Determine the [x, y] coordinate at the center of the cell enclosing the given text.  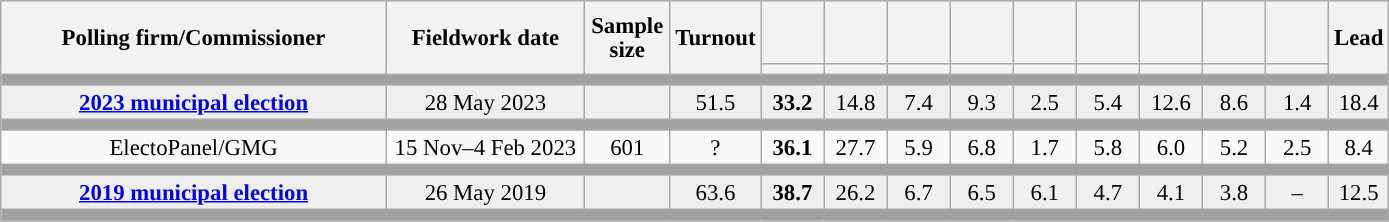
6.1 [1044, 194]
5.2 [1234, 148]
Fieldwork date [485, 38]
9.3 [982, 102]
Polling firm/Commissioner [194, 38]
6.0 [1170, 148]
6.5 [982, 194]
ElectoPanel/GMG [194, 148]
26 May 2019 [485, 194]
Turnout [716, 38]
– [1298, 194]
5.8 [1108, 148]
28 May 2023 [485, 102]
601 [627, 148]
6.7 [918, 194]
5.4 [1108, 102]
1.4 [1298, 102]
27.7 [856, 148]
12.6 [1170, 102]
7.4 [918, 102]
15 Nov–4 Feb 2023 [485, 148]
Sample size [627, 38]
63.6 [716, 194]
4.7 [1108, 194]
12.5 [1359, 194]
51.5 [716, 102]
6.8 [982, 148]
36.1 [792, 148]
5.9 [918, 148]
Lead [1359, 38]
8.6 [1234, 102]
? [716, 148]
33.2 [792, 102]
26.2 [856, 194]
18.4 [1359, 102]
4.1 [1170, 194]
2023 municipal election [194, 102]
14.8 [856, 102]
2019 municipal election [194, 194]
3.8 [1234, 194]
1.7 [1044, 148]
8.4 [1359, 148]
38.7 [792, 194]
